Pinpoint the cell where the given text exists, returning its [X, Y] midpoint coordinate. 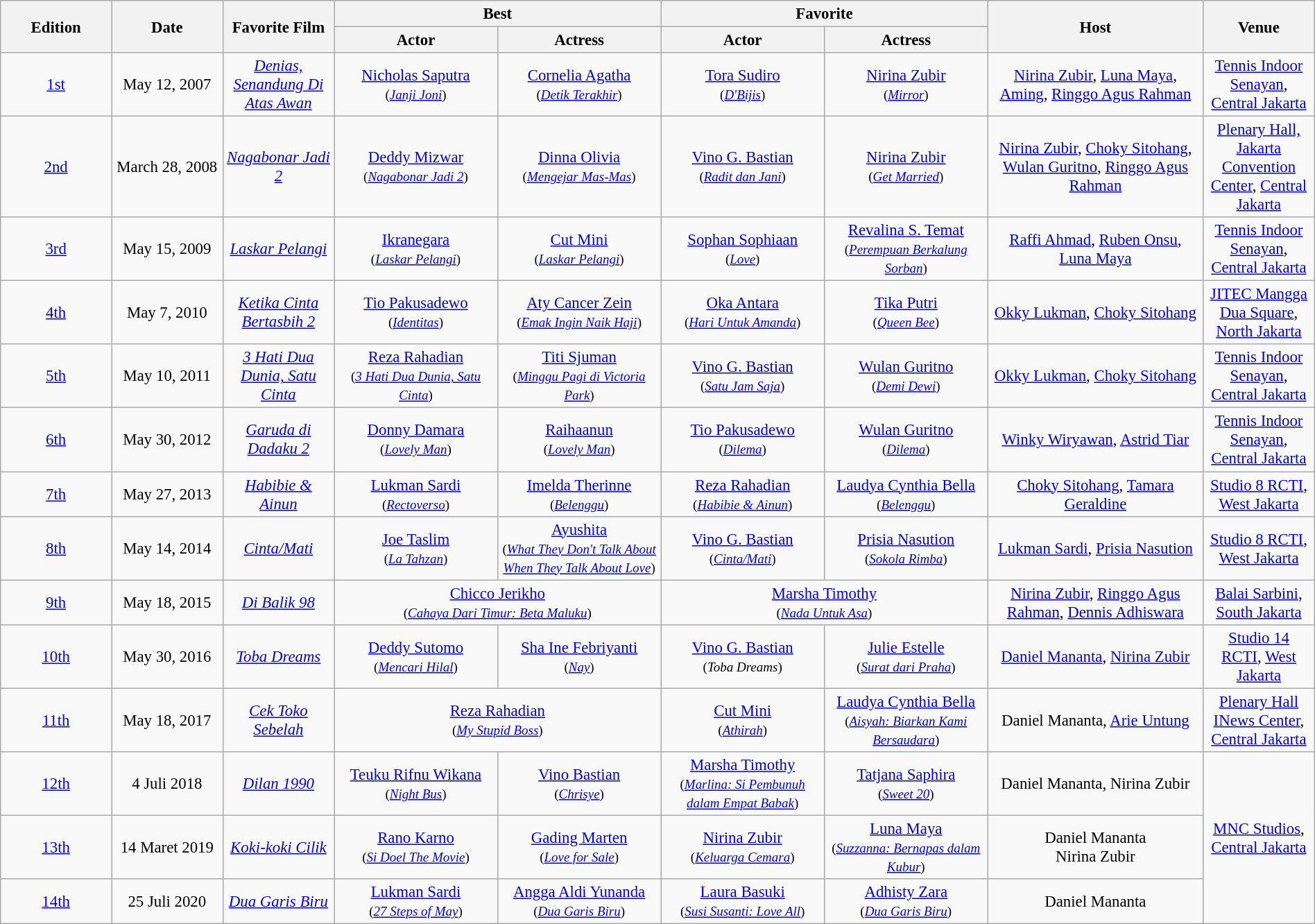
Nirina Zubir, Luna Maya, Aming, Ringgo Agus Rahman [1096, 85]
May 18, 2017 [166, 720]
Tika Putri (Queen Bee) [906, 313]
May 18, 2015 [166, 602]
Habibie & Ainun [279, 494]
May 30, 2012 [166, 440]
Favorite [824, 14]
Winky Wiryawan, Astrid Tiar [1096, 440]
Raihaanun (Lovely Man) [579, 440]
Sha Ine Febriyanti(Nay) [579, 656]
Luna Maya(Suzzanna: Bernapas dalam Kubur) [906, 847]
Marsha Timothy (Nada Untuk Asa) [824, 602]
Favorite Film [279, 26]
Dua Garis Biru [279, 902]
March 28, 2008 [166, 167]
Raffi Ahmad, Ruben Onsu, Luna Maya [1096, 249]
Rano Karno(Si Doel The Movie) [416, 847]
Nagabonar Jadi 2 [279, 167]
Ikranegara (Laskar Pelangi) [416, 249]
Laskar Pelangi [279, 249]
Choky Sitohang, Tamara Geraldine [1096, 494]
Donny Damara (Lovely Man) [416, 440]
Toba Dreams [279, 656]
Laudya Cynthia Bella(Aisyah: Biarkan Kami Bersaudara) [906, 720]
Cut Mini(Athirah) [743, 720]
Venue [1260, 26]
Adhisty Zara(Dua Garis Biru) [906, 902]
Di Balik 98 [279, 602]
Nirina Zubir (Mirror) [906, 85]
14th [56, 902]
Koki-koki Cilik [279, 847]
Vino G. Bastian(Toba Dreams) [743, 656]
Reza Rahadian(My Stupid Boss) [498, 720]
Nicholas Saputra (Janji Joni) [416, 85]
5th [56, 376]
Marsha Timothy(Marlina: Si Pembunuh dalam Empat Babak) [743, 784]
Wulan Guritno (Dilema) [906, 440]
Tio Pakusadewo (Dilema) [743, 440]
Prisia Nasution (Sokola Rimba) [906, 548]
Oka Antara (Hari Untuk Amanda) [743, 313]
Lukman Sardi, Prisia Nasution [1096, 548]
Revalina S. Temat (Perempuan Berkalung Sorban) [906, 249]
Deddy Mizwar (Nagabonar Jadi 2) [416, 167]
Tatjana Saphira(Sweet 20) [906, 784]
Titi Sjuman (Minggu Pagi di Victoria Park) [579, 376]
Deddy Sutomo(Mencari Hilal) [416, 656]
3rd [56, 249]
Plenary Hall INews Center, Central Jakarta [1260, 720]
4 Juli 2018 [166, 784]
Laura Basuki(Susi Susanti: Love All) [743, 902]
Vino G. Bastian (Cinta/Mati) [743, 548]
May 12, 2007 [166, 85]
Joe Taslim (La Tahzan) [416, 548]
Chicco Jerikho (Cahaya Dari Timur: Beta Maluku) [498, 602]
May 15, 2009 [166, 249]
Daniel Mananta, Arie Untung [1096, 720]
Cinta/Mati [279, 548]
9th [56, 602]
12th [56, 784]
Vino Bastian(Chrisye) [579, 784]
May 14, 2014 [166, 548]
Plenary Hall, Jakarta Convention Center, Central Jakarta [1260, 167]
Nirina Zubir (Get Married) [906, 167]
Denias, Senandung Di Atas Awan [279, 85]
Teuku Rifnu Wikana(Night Bus) [416, 784]
Vino G. Bastian (Radit dan Jani) [743, 167]
Lukman Sardi (Rectoverso) [416, 494]
Daniel Mananta Nirina Zubir [1096, 847]
7th [56, 494]
6th [56, 440]
11th [56, 720]
Sophan Sophiaan (Love) [743, 249]
1st [56, 85]
Cut Mini (Laskar Pelangi) [579, 249]
3 Hati Dua Dunia, Satu Cinta [279, 376]
Ketika Cinta Bertasbih 2 [279, 313]
Angga Aldi Yunanda(Dua Garis Biru) [579, 902]
Balai Sarbini, South Jakarta [1260, 602]
JITEC Mangga Dua Square, North Jakarta [1260, 313]
Nirina Zubir, Ringgo Agus Rahman, Dennis Adhiswara [1096, 602]
13th [56, 847]
Edition [56, 26]
Lukman Sardi(27 Steps of May) [416, 902]
May 30, 2016 [166, 656]
Wulan Guritno (Demi Dewi) [906, 376]
Best [498, 14]
Laudya Cynthia Bella (Belenggu) [906, 494]
Aty Cancer Zein (Emak Ingin Naik Haji) [579, 313]
Date [166, 26]
Dilan 1990 [279, 784]
Nirina Zubir(Keluarga Cemara) [743, 847]
4th [56, 313]
Cek Toko Sebelah [279, 720]
May 7, 2010 [166, 313]
Daniel Mananta [1096, 902]
MNC Studios, Central Jakarta [1260, 838]
25 Juli 2020 [166, 902]
May 10, 2011 [166, 376]
Vino G. Bastian (Satu Jam Saja) [743, 376]
2nd [56, 167]
Nirina Zubir, Choky Sitohang, Wulan Guritno, Ringgo Agus Rahman [1096, 167]
Studio 14 RCTI, West Jakarta [1260, 656]
Gading Marten(Love for Sale) [579, 847]
Cornelia Agatha (Detik Terakhir) [579, 85]
Reza Rahadian (3 Hati Dua Dunia, Satu Cinta) [416, 376]
Julie Estelle(Surat dari Praha) [906, 656]
Reza Rahadian (Habibie & Ainun) [743, 494]
Dinna Olivia (Mengejar Mas-Mas) [579, 167]
Host [1096, 26]
14 Maret 2019 [166, 847]
8th [56, 548]
10th [56, 656]
Tora Sudiro (D'Bijis) [743, 85]
Imelda Therinne (Belenggu) [579, 494]
Ayushita (What They Don't Talk About When They Talk About Love) [579, 548]
Garuda di Dadaku 2 [279, 440]
Tio Pakusadewo (Identitas) [416, 313]
May 27, 2013 [166, 494]
